Identify which cell holds the provided text, then report its [X, Y] central coordinate. 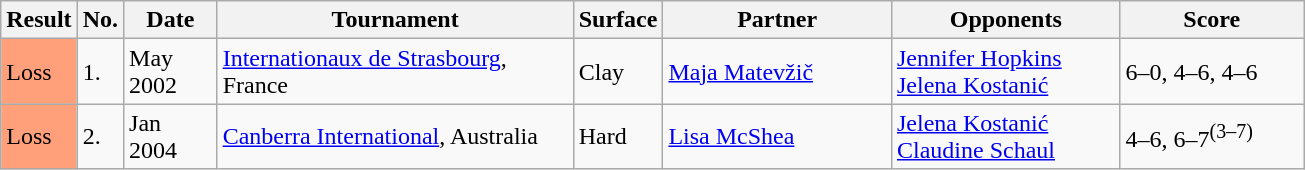
Date [171, 20]
Partner [778, 20]
Opponents [1006, 20]
Maja Matevžič [778, 72]
No. [100, 20]
Internationaux de Strasbourg, France [395, 72]
Lisa McShea [778, 136]
6–0, 4–6, 4–6 [1212, 72]
Jan 2004 [171, 136]
Result [39, 20]
Tournament [395, 20]
Jennifer Hopkins Jelena Kostanić [1006, 72]
Canberra International, Australia [395, 136]
2. [100, 136]
Surface [618, 20]
1. [100, 72]
May 2002 [171, 72]
Score [1212, 20]
Jelena Kostanić Claudine Schaul [1006, 136]
4–6, 6–7(3–7) [1212, 136]
Hard [618, 136]
Clay [618, 72]
